Return the (x, y) coordinate for the center point of the cell that contains the specified text.  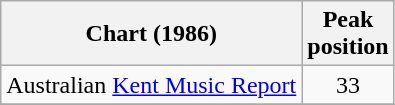
Peakposition (348, 34)
Australian Kent Music Report (152, 85)
Chart (1986) (152, 34)
33 (348, 85)
